Provide the [x, y] coordinate of the cell's center where the given text is located.  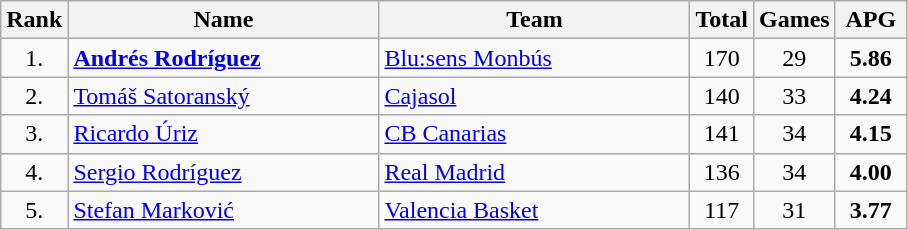
Games [795, 20]
Real Madrid [534, 172]
Cajasol [534, 96]
3. [34, 134]
29 [795, 58]
Valencia Basket [534, 210]
Andrés Rodríguez [224, 58]
140 [722, 96]
141 [722, 134]
5. [34, 210]
136 [722, 172]
Rank [34, 20]
Sergio Rodríguez [224, 172]
APG [870, 20]
Stefan Marković [224, 210]
170 [722, 58]
31 [795, 210]
Blu:sens Monbús [534, 58]
4.15 [870, 134]
Name [224, 20]
4.24 [870, 96]
117 [722, 210]
5.86 [870, 58]
Total [722, 20]
Tomáš Satoranský [224, 96]
4.00 [870, 172]
4. [34, 172]
Ricardo Úriz [224, 134]
3.77 [870, 210]
CB Canarias [534, 134]
1. [34, 58]
33 [795, 96]
2. [34, 96]
Team [534, 20]
